For the text-containing cell, return its midpoint in (x, y) coordinate format. 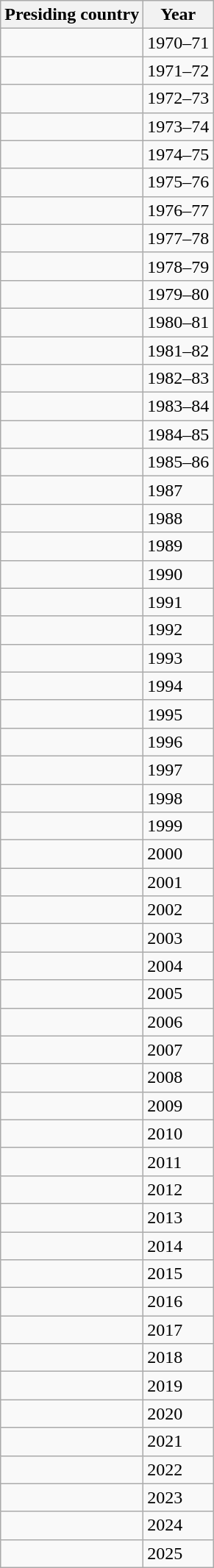
2014 (178, 1246)
2005 (178, 994)
1972–73 (178, 99)
2002 (178, 910)
2021 (178, 1442)
1990 (178, 574)
1975–76 (178, 182)
Year (178, 15)
Presiding country (72, 15)
2018 (178, 1358)
2008 (178, 1078)
1978–79 (178, 266)
2006 (178, 1022)
2022 (178, 1469)
1995 (178, 714)
2015 (178, 1274)
1991 (178, 602)
1992 (178, 630)
1973–74 (178, 126)
1979–80 (178, 294)
2016 (178, 1302)
1974–75 (178, 154)
2000 (178, 854)
2023 (178, 1497)
1982–83 (178, 379)
1998 (178, 798)
2020 (178, 1414)
1976–77 (178, 210)
1984–85 (178, 434)
2009 (178, 1106)
2003 (178, 938)
2007 (178, 1050)
1997 (178, 770)
1996 (178, 742)
2019 (178, 1386)
1977–78 (178, 238)
1999 (178, 826)
1971–72 (178, 71)
1988 (178, 518)
1985–86 (178, 462)
1980–81 (178, 322)
1970–71 (178, 43)
2017 (178, 1330)
2011 (178, 1161)
2024 (178, 1525)
1989 (178, 546)
2001 (178, 882)
1993 (178, 658)
1994 (178, 686)
2025 (178, 1553)
2004 (178, 966)
2013 (178, 1217)
1983–84 (178, 407)
1981–82 (178, 351)
2010 (178, 1134)
2012 (178, 1189)
1987 (178, 490)
